Determine the (X, Y) coordinate at the center of the cell enclosing the given text.  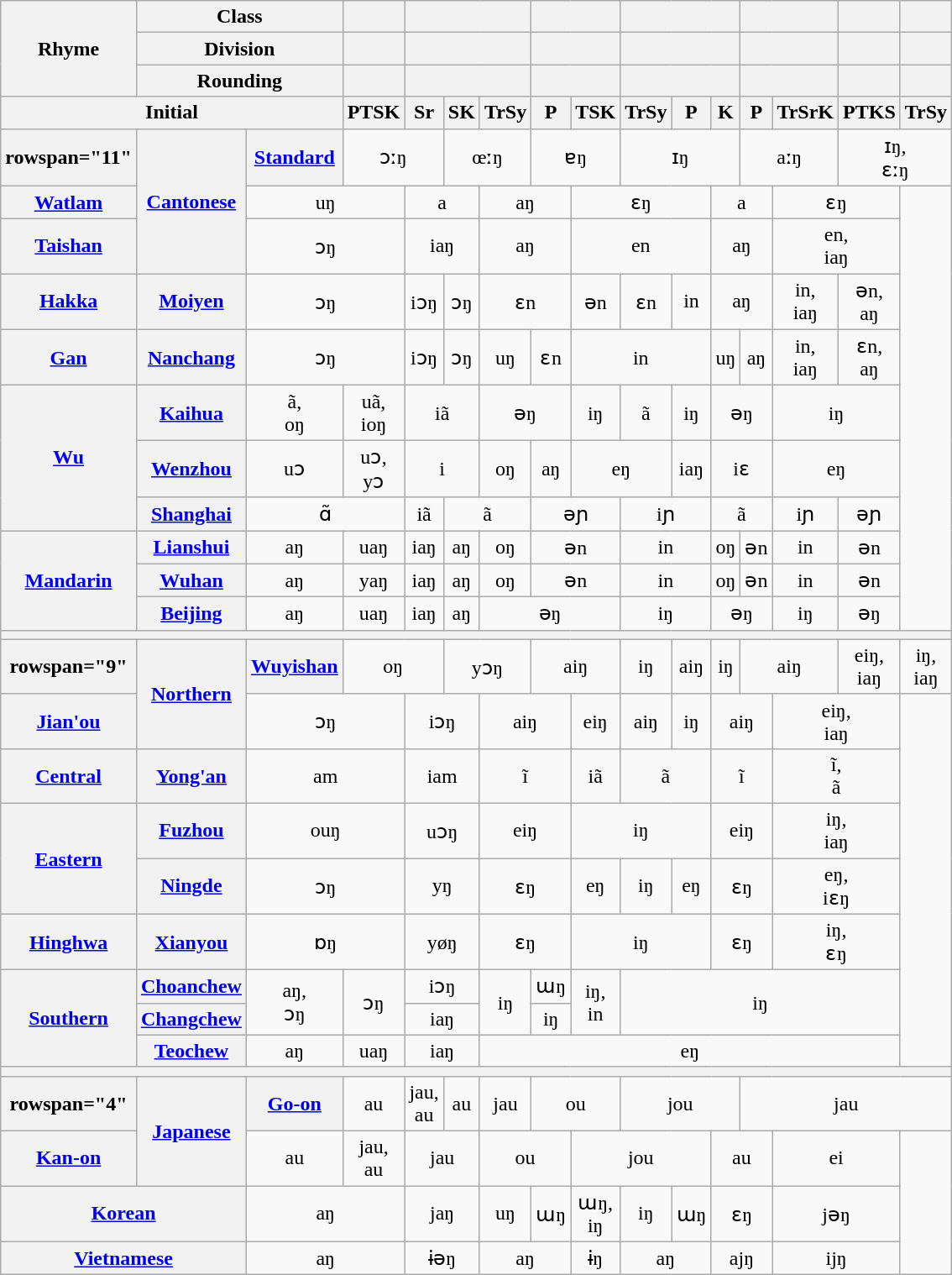
ɐŋ (576, 157)
iŋ,in (596, 1003)
ajŋ (742, 1258)
Xianyou (191, 942)
eŋ,iɛŋ (836, 887)
Standard (294, 157)
en (641, 247)
Fuzhou (191, 830)
yŋ (442, 887)
ɔːŋ (393, 157)
ɑ̃ (325, 514)
Korean (124, 1215)
rowspan="9" (69, 667)
Wenzhou (191, 469)
iam (442, 776)
yɔŋ (487, 667)
ɪŋ,ɛːŋ (895, 157)
uɔ (294, 469)
Eastern (69, 858)
Go-on (294, 1104)
Class (239, 17)
ən,aŋ (870, 302)
Shanghai (191, 514)
Rounding (239, 81)
ɛn,aŋ (870, 358)
Cantonese (191, 202)
Beijing (191, 614)
Wu (69, 459)
Nanchang (191, 358)
Rhyme (69, 49)
ĩ,ã (836, 776)
en,iaŋ (836, 247)
Teochew (191, 1051)
Hakka (69, 302)
Northern (191, 694)
am (325, 776)
œːŋ (487, 157)
Taishan (69, 247)
Southern (69, 1019)
iŋ,ɛŋ (836, 942)
ɨəŋ (442, 1258)
i (442, 469)
Vietnamese (124, 1258)
Division (239, 49)
aːŋ (789, 157)
Ningde (191, 887)
ɯŋ,iŋ (596, 1215)
Kaihua (191, 413)
ei (836, 1157)
yaŋ (374, 580)
Jian'ou (69, 721)
K (725, 113)
PTKS (870, 113)
ouŋ (325, 830)
Hinghwa (69, 942)
SK (462, 113)
Changchew (191, 1019)
PTSK (374, 113)
uã,ioŋ (374, 413)
TSK (596, 113)
aŋ,ɔŋ (294, 1003)
rowspan="4" (69, 1104)
Yong'an (191, 776)
uɔŋ (442, 830)
Kan-on (69, 1157)
ã,oŋ (294, 413)
Mandarin (69, 581)
Choanchew (191, 987)
ɨŋ (596, 1258)
ijŋ (836, 1258)
Wuhan (191, 580)
Moiyen (191, 302)
yøŋ (442, 942)
ɒŋ (325, 942)
Lianshui (191, 548)
Sr (424, 113)
Central (69, 776)
Japanese (191, 1131)
jəŋ (836, 1215)
uɔ,yɔ (374, 469)
Wuyishan (294, 667)
Watlam (69, 202)
Initial (171, 113)
rowspan="11" (69, 157)
TrSrK (806, 113)
iɛ (742, 469)
Gan (69, 358)
jaŋ (442, 1215)
ɪŋ (680, 157)
